For the text-containing cell, return its midpoint in (x, y) coordinate format. 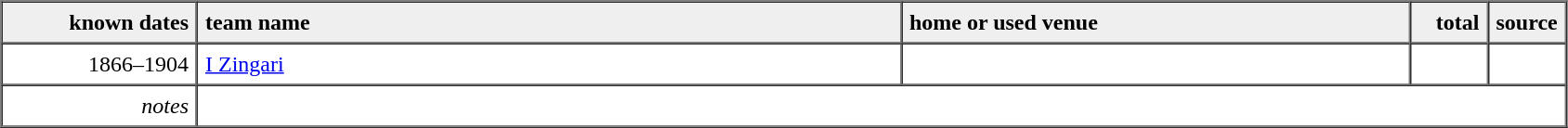
team name (549, 22)
home or used venue (1156, 22)
notes (100, 106)
source (1526, 22)
known dates (100, 22)
I Zingari (549, 63)
total (1448, 22)
1866–1904 (100, 63)
